Return [x, y] of the center of cell containing provided text 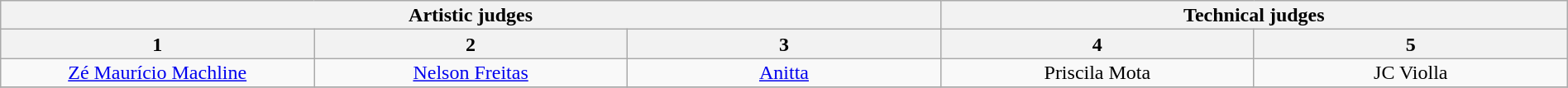
3 [784, 44]
Priscila Mota [1097, 72]
Zé Maurício Machline [157, 72]
5 [1411, 44]
Technical judges [1254, 15]
JC Violla [1411, 72]
Artistic judges [471, 15]
1 [157, 44]
4 [1097, 44]
Nelson Freitas [471, 72]
2 [471, 44]
Anitta [784, 72]
